Provide the (x, y) coordinate of the cell's center where the given text is located.  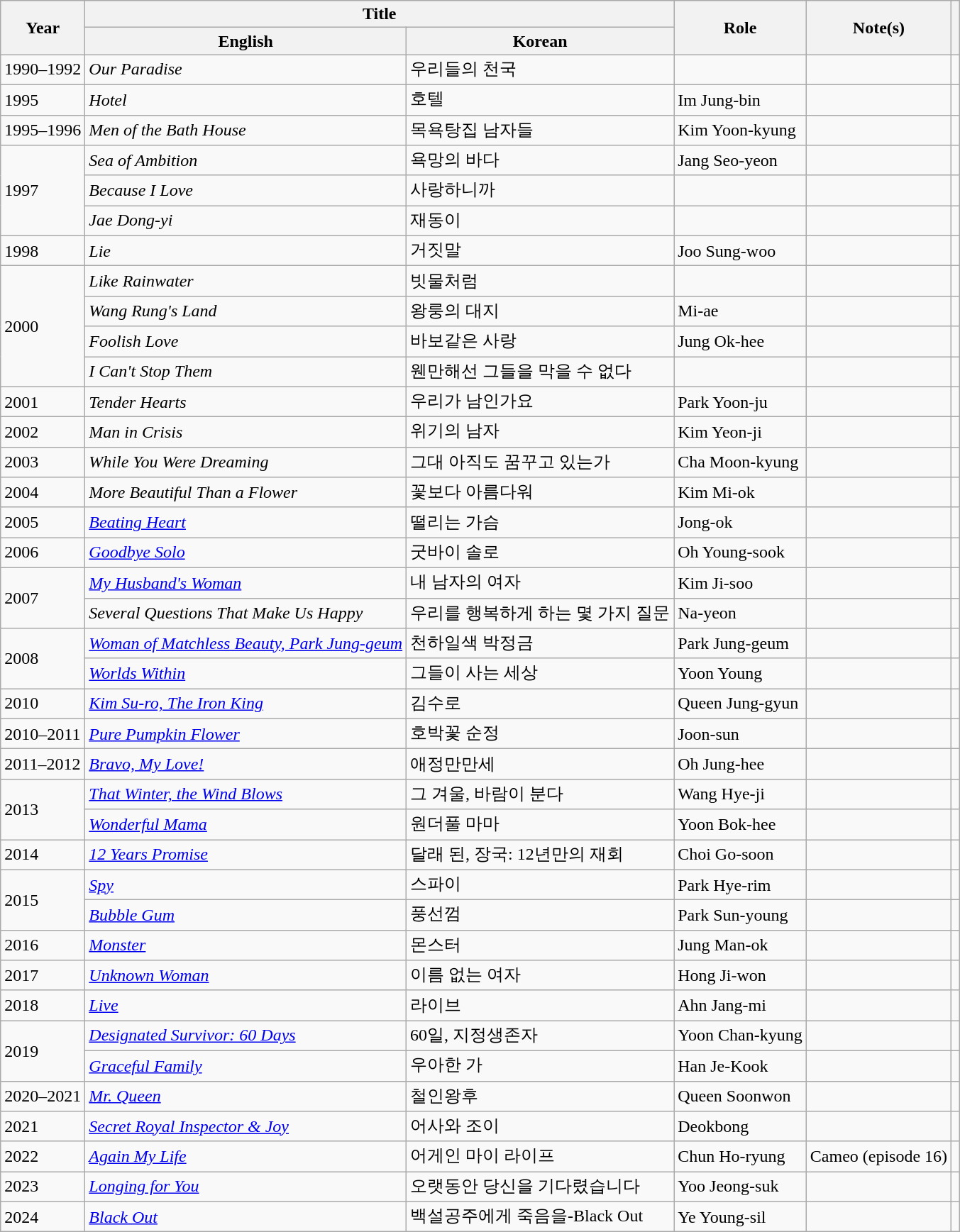
1995–1996 (43, 131)
2017 (43, 976)
Woman of Matchless Beauty, Park Jung-geum (245, 644)
1998 (43, 251)
2023 (43, 1187)
Cameo (episode 16) (878, 1156)
12 Years Promise (245, 855)
2000 (43, 326)
2020–2021 (43, 1097)
백설공주에게 죽음을-Black Out (541, 1217)
2021 (43, 1126)
2010–2011 (43, 733)
2004 (43, 492)
그대 아직도 꿈꾸고 있는가 (541, 462)
굿바이 솔로 (541, 553)
호박꽃 순정 (541, 733)
우아한 가 (541, 1065)
Unknown Woman (245, 976)
스파이 (541, 885)
Hong Ji-won (741, 976)
2001 (43, 401)
Bubble Gum (245, 915)
1990–1992 (43, 70)
Jang Seo-yeon (741, 160)
위기의 남자 (541, 433)
Man in Crisis (245, 433)
Pure Pumpkin Flower (245, 733)
2006 (43, 553)
Longing for You (245, 1187)
재동이 (541, 221)
김수로 (541, 704)
Men of the Bath House (245, 131)
천하일색 박정금 (541, 644)
Beating Heart (245, 522)
풍선껌 (541, 915)
2011–2012 (43, 765)
우리를 행복하게 하는 몇 가지 질문 (541, 613)
60일, 지정생존자 (541, 1036)
빗물처럼 (541, 281)
Foolish Love (245, 342)
2003 (43, 462)
거짓말 (541, 251)
Joo Sung-woo (741, 251)
Im Jung-bin (741, 99)
2005 (43, 522)
Jung Ok-hee (741, 342)
Park Sun-young (741, 915)
Choi Go-soon (741, 855)
2002 (43, 433)
2008 (43, 658)
Kim Yoon-kyung (741, 131)
Mr. Queen (245, 1097)
Jung Man-ok (741, 945)
Kim Su-ro, The Iron King (245, 704)
Title (380, 14)
몬스터 (541, 945)
2018 (43, 1006)
2015 (43, 899)
I Can't Stop Them (245, 372)
Na-yeon (741, 613)
Lie (245, 251)
Chun Ho-ryung (741, 1156)
2022 (43, 1156)
Kim Mi-ok (741, 492)
Park Jung-geum (741, 644)
Yoon Young (741, 674)
Because I Love (245, 190)
Goodbye Solo (245, 553)
Ahn Jang-mi (741, 1006)
Jae Dong-yi (245, 221)
Year (43, 28)
목욕탕집 남자들 (541, 131)
Live (245, 1006)
Yoon Bok-hee (741, 824)
Yoo Jeong-suk (741, 1187)
달래 된, 장국: 12년만의 재회 (541, 855)
바보같은 사랑 (541, 342)
2014 (43, 855)
Joon-sun (741, 733)
Secret Royal Inspector & Joy (245, 1126)
Yoon Chan-kyung (741, 1036)
그들이 사는 세상 (541, 674)
Ye Young-sil (741, 1217)
내 남자의 여자 (541, 583)
이름 없는 여자 (541, 976)
Note(s) (878, 28)
Deokbong (741, 1126)
Jong-ok (741, 522)
Again My Life (245, 1156)
웬만해선 그들을 막을 수 없다 (541, 372)
1995 (43, 99)
라이브 (541, 1006)
Designated Survivor: 60 Days (245, 1036)
Queen Soonwon (741, 1097)
Queen Jung-gyun (741, 704)
Wang Rung's Land (245, 311)
떨리는 가슴 (541, 522)
욕망의 바다 (541, 160)
2013 (43, 809)
My Husband's Woman (245, 583)
Han Je-Kook (741, 1065)
Cha Moon-kyung (741, 462)
Oh Jung-hee (741, 765)
Black Out (245, 1217)
사랑하니까 (541, 190)
Worlds Within (245, 674)
Kim Yeon-ji (741, 433)
2024 (43, 1217)
꽃보다 아름다워 (541, 492)
Role (741, 28)
Kim Ji-soo (741, 583)
철인왕후 (541, 1097)
어사와 조이 (541, 1126)
우리가 남인가요 (541, 401)
우리들의 천국 (541, 70)
Park Hye-rim (741, 885)
Like Rainwater (245, 281)
Several Questions That Make Us Happy (245, 613)
Mi-ae (741, 311)
Wang Hye-ji (741, 794)
2019 (43, 1051)
Korean (541, 41)
Wonderful Mama (245, 824)
1997 (43, 191)
Park Yoon-ju (741, 401)
오랫동안 당신을 기다렸습니다 (541, 1187)
그 겨울, 바람이 분다 (541, 794)
호텔 (541, 99)
Oh Young-sook (741, 553)
2010 (43, 704)
어게인 마이 라이프 (541, 1156)
Our Paradise (245, 70)
Spy (245, 885)
Hotel (245, 99)
Monster (245, 945)
English (245, 41)
Tender Hearts (245, 401)
애정만만세 (541, 765)
While You Were Dreaming (245, 462)
Graceful Family (245, 1065)
Sea of Ambition (245, 160)
That Winter, the Wind Blows (245, 794)
Bravo, My Love! (245, 765)
More Beautiful Than a Flower (245, 492)
원더풀 마마 (541, 824)
왕룽의 대지 (541, 311)
2007 (43, 597)
2016 (43, 945)
